Search for the cell housing the specified text and yield its (x, y) center coordinate. 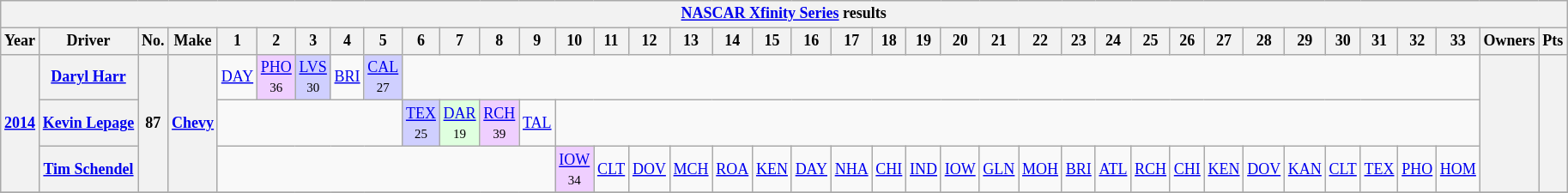
RCH39 (499, 124)
28 (1264, 41)
NHA (851, 169)
GLN (999, 169)
7 (460, 41)
10 (575, 41)
NASCAR Xfinity Series results (784, 14)
KAN (1305, 169)
30 (1342, 41)
Year (21, 41)
PHO36 (276, 77)
16 (811, 41)
TEX25 (421, 124)
IND (923, 169)
29 (1305, 41)
Chevy (193, 124)
Pts (1553, 41)
11 (611, 41)
8 (499, 41)
MOH (1040, 169)
4 (347, 41)
Daryl Harr (88, 77)
IOW34 (575, 169)
5 (383, 41)
3 (312, 41)
HOM (1459, 169)
33 (1459, 41)
26 (1187, 41)
RCH (1151, 169)
TAL (537, 124)
32 (1418, 41)
2014 (21, 124)
22 (1040, 41)
2 (276, 41)
21 (999, 41)
18 (889, 41)
87 (153, 124)
31 (1379, 41)
CAL27 (383, 77)
MCH (691, 169)
IOW (960, 169)
20 (960, 41)
15 (772, 41)
LVS30 (312, 77)
24 (1113, 41)
1 (237, 41)
Driver (88, 41)
6 (421, 41)
12 (650, 41)
TEX (1379, 169)
ATL (1113, 169)
13 (691, 41)
DAR19 (460, 124)
9 (537, 41)
27 (1224, 41)
14 (733, 41)
Owners (1509, 41)
17 (851, 41)
Make (193, 41)
25 (1151, 41)
No. (153, 41)
23 (1078, 41)
PHO (1418, 169)
Kevin Lepage (88, 124)
ROA (733, 169)
19 (923, 41)
Tim Schendel (88, 169)
